From the cell containing the given text, extract its center point as [x, y] coordinate. 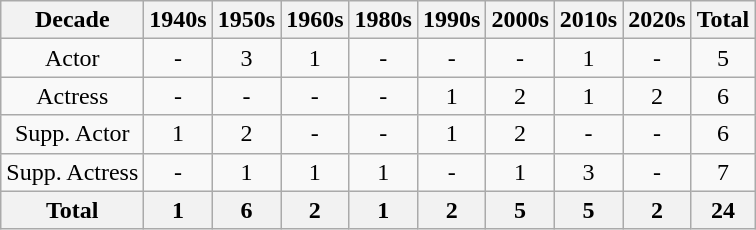
1940s [178, 20]
Actor [72, 58]
24 [723, 210]
Supp. Actor [72, 134]
1950s [246, 20]
1960s [315, 20]
1990s [451, 20]
2020s [657, 20]
7 [723, 172]
Actress [72, 96]
Supp. Actress [72, 172]
2000s [520, 20]
2010s [588, 20]
1980s [383, 20]
Decade [72, 20]
